Output the (X, Y) coordinate of the center of the cell containing the given text.  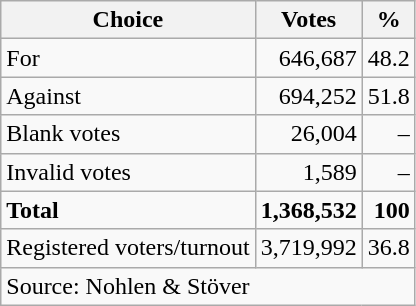
100 (388, 210)
Invalid votes (128, 172)
Choice (128, 20)
36.8 (388, 248)
26,004 (308, 134)
Blank votes (128, 134)
646,687 (308, 58)
1,368,532 (308, 210)
51.8 (388, 96)
48.2 (388, 58)
Votes (308, 20)
Against (128, 96)
Registered voters/turnout (128, 248)
694,252 (308, 96)
1,589 (308, 172)
Total (128, 210)
% (388, 20)
Source: Nohlen & Stöver (208, 286)
For (128, 58)
3,719,992 (308, 248)
